Determine the (x, y) coordinate at the center of the cell enclosing the given text.  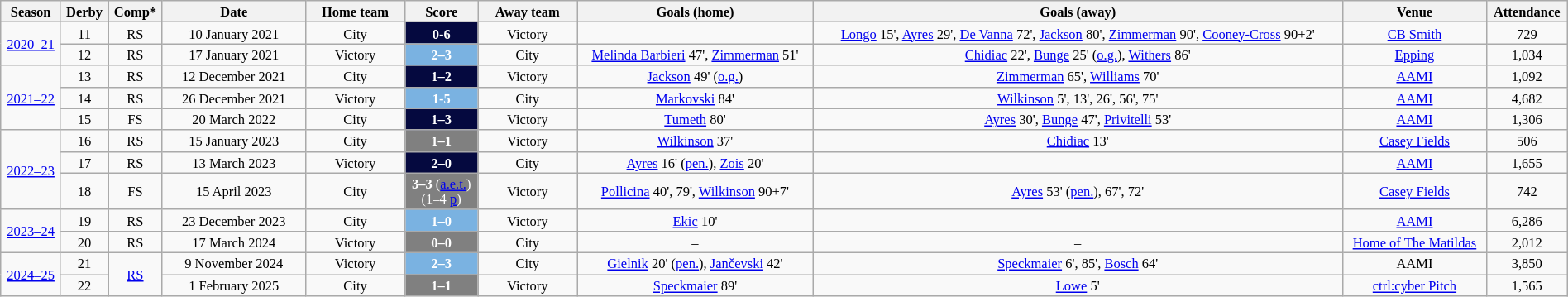
3,850 (1527, 263)
12 (84, 55)
9 November 2024 (233, 263)
Venue (1415, 12)
1–3 (442, 119)
729 (1527, 33)
Home team (356, 12)
2022–23 (31, 170)
2–0 (442, 162)
Jackson 49' (o.g.) (695, 76)
2021–22 (31, 98)
Wilkinson 37' (695, 141)
Away team (528, 12)
Goals (home) (695, 12)
19 (84, 220)
16 (84, 141)
10 January 2021 (233, 33)
1,034 (1527, 55)
2020–21 (31, 44)
2024–25 (31, 274)
CB Smith (1415, 33)
Chidiac 22', Bunge 25' (o.g.), Withers 86' (1078, 55)
13 March 2023 (233, 162)
3–3 (a.e.t.)(1–4 p) (442, 191)
Goals (away) (1078, 12)
20 (84, 242)
Wilkinson 5', 13', 26', 56', 75' (1078, 98)
Melinda Barbieri 47', Zimmerman 51' (695, 55)
22 (84, 285)
Ayres 30', Bunge 47', Privitelli 53' (1078, 119)
17 January 2021 (233, 55)
13 (84, 76)
1,655 (1527, 162)
4,682 (1527, 98)
15 (84, 119)
11 (84, 33)
26 December 2021 (233, 98)
15 April 2023 (233, 191)
0–0 (442, 242)
Attendance (1527, 12)
Score (442, 12)
15 January 2023 (233, 141)
17 March 2024 (233, 242)
2023–24 (31, 231)
Ayres 16' (pen.), Zois 20' (695, 162)
Speckmaier 89' (695, 285)
Home of The Matildas (1415, 242)
14 (84, 98)
742 (1527, 191)
Season (31, 12)
Markovski 84' (695, 98)
1,565 (1527, 285)
18 (84, 191)
1 February 2025 (233, 285)
1–2 (442, 76)
506 (1527, 141)
Longo 15', Ayres 29', De Vanna 72', Jackson 80', Zimmerman 90', Cooney-Cross 90+2' (1078, 33)
1-5 (442, 98)
Comp* (136, 12)
Epping (1415, 55)
Gielnik 20' (pen.), Jančevski 42' (695, 263)
Chidiac 13' (1078, 141)
Date (233, 12)
20 March 2022 (233, 119)
2,012 (1527, 242)
Zimmerman 65', Williams 70' (1078, 76)
Tumeth 80' (695, 119)
Ayres 53' (pen.), 67', 72' (1078, 191)
12 December 2021 (233, 76)
0-6 (442, 33)
1,306 (1527, 119)
Ekic 10' (695, 220)
17 (84, 162)
Speckmaier 6', 85', Bosch 64' (1078, 263)
ctrl:cyber Pitch (1415, 285)
Lowe 5' (1078, 285)
Pollicina 40', 79', Wilkinson 90+7' (695, 191)
1–0 (442, 220)
21 (84, 263)
23 December 2023 (233, 220)
Derby (84, 12)
1,092 (1527, 76)
6,286 (1527, 220)
